Provide the [x, y] coordinate of the cell's center where the given text is located.  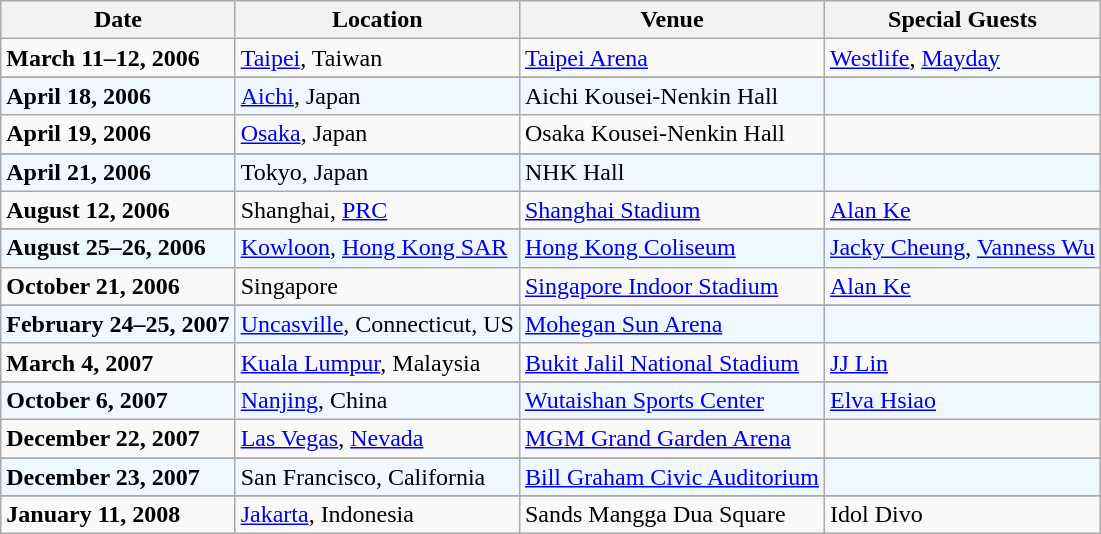
August 12, 2006 [118, 210]
Hong Kong Coliseum [672, 248]
Uncasville, Connecticut, US [377, 324]
October 6, 2007 [118, 400]
Idol Divo [963, 515]
Taipei, Taiwan [377, 58]
Singapore [377, 286]
Special Guests [963, 20]
Osaka, Japan [377, 134]
Bill Graham Civic Auditorium [672, 477]
Las Vegas, Nevada [377, 438]
December 22, 2007 [118, 438]
Aichi, Japan [377, 96]
Osaka Kousei-Nenkin Hall [672, 134]
Kuala Lumpur, Malaysia [377, 362]
March 4, 2007 [118, 362]
Kowloon, Hong Kong SAR [377, 248]
Elva Hsiao [963, 400]
Nanjing, China [377, 400]
Sands Mangga Dua Square [672, 515]
August 25–26, 2006 [118, 248]
April 21, 2006 [118, 172]
December 23, 2007 [118, 477]
Shanghai Stadium [672, 210]
Jakarta, Indonesia [377, 515]
Taipei Arena [672, 58]
JJ Lin [963, 362]
Singapore Indoor Stadium [672, 286]
San Francisco, California [377, 477]
January 11, 2008 [118, 515]
Bukit Jalil National Stadium [672, 362]
Jacky Cheung, Vanness Wu [963, 248]
Shanghai, PRC [377, 210]
April 18, 2006 [118, 96]
Venue [672, 20]
Wutaishan Sports Center [672, 400]
MGM Grand Garden Arena [672, 438]
Aichi Kousei-Nenkin Hall [672, 96]
October 21, 2006 [118, 286]
Westlife, Mayday [963, 58]
Tokyo, Japan [377, 172]
February 24–25, 2007 [118, 324]
Location [377, 20]
NHK Hall [672, 172]
Date [118, 20]
April 19, 2006 [118, 134]
March 11–12, 2006 [118, 58]
Mohegan Sun Arena [672, 324]
